Capture the cell that displays the provided text and extract its [x, y] central coordinate. 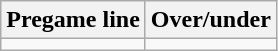
Over/under [210, 20]
Pregame line [74, 20]
